Determine the (x, y) coordinate at the center of the cell enclosing the given text.  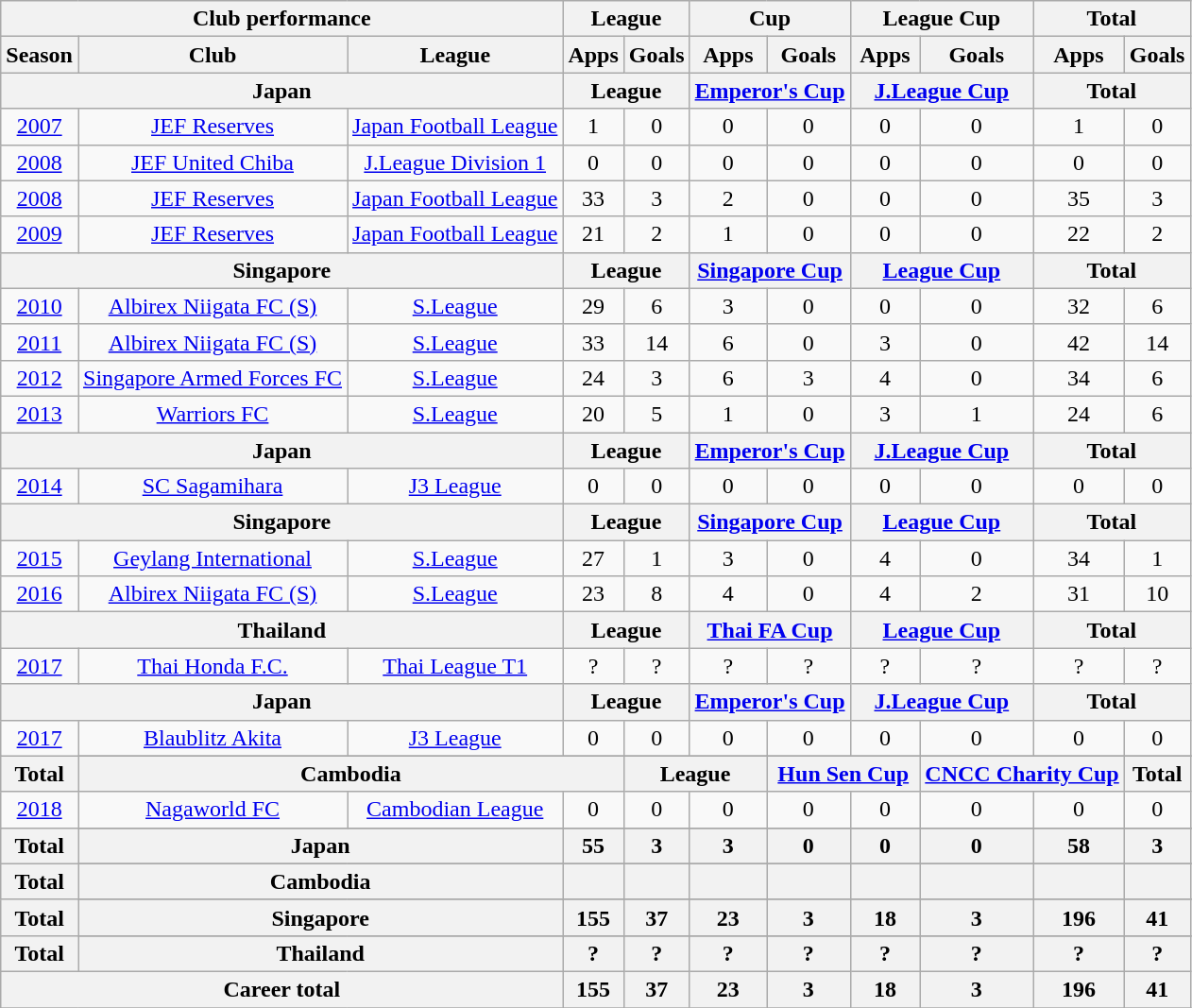
Thai FA Cup (770, 630)
31 (1079, 594)
Season (40, 55)
22 (1079, 234)
Thai Honda F.C. (212, 666)
2011 (40, 342)
Hun Sen Cup (843, 774)
Geylang International (212, 558)
Club (212, 55)
2012 (40, 378)
27 (593, 558)
55 (593, 846)
JEF United Chiba (212, 162)
Club performance (281, 19)
32 (1079, 306)
5 (656, 414)
21 (593, 234)
Nagaworld FC (212, 810)
Thai League T1 (455, 666)
35 (1079, 198)
Blaublitz Akita (212, 738)
2014 (40, 487)
58 (1079, 846)
SC Sagamihara (212, 487)
Cambodian League (455, 810)
42 (1079, 342)
Career total (281, 989)
Singapore Armed Forces FC (212, 378)
2016 (40, 594)
10 (1157, 594)
2015 (40, 558)
J.League Division 1 (455, 162)
2013 (40, 414)
CNCC Charity Cup (1022, 774)
20 (593, 414)
29 (593, 306)
Cup (770, 19)
2009 (40, 234)
Warriors FC (212, 414)
8 (656, 594)
2010 (40, 306)
2007 (40, 127)
2018 (40, 810)
